Pinpoint the cell where the given text exists, returning its (x, y) midpoint coordinate. 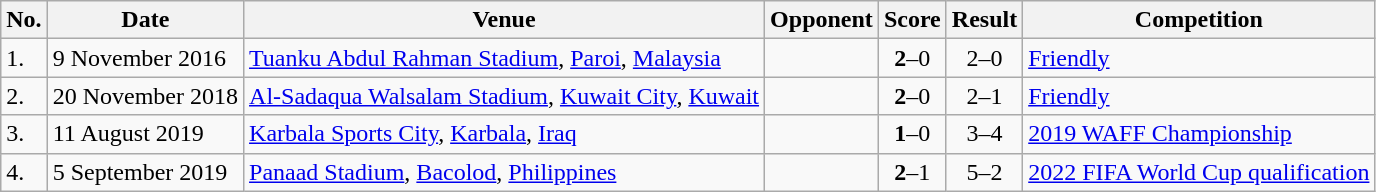
9 November 2016 (145, 58)
20 November 2018 (145, 96)
5 September 2019 (145, 172)
11 August 2019 (145, 134)
Competition (1199, 20)
Tuanku Abdul Rahman Stadium, Paroi, Malaysia (504, 58)
3–4 (984, 134)
1. (24, 58)
3. (24, 134)
Al-Sadaqua Walsalam Stadium, Kuwait City, Kuwait (504, 96)
Result (984, 20)
5–2 (984, 172)
2022 FIFA World Cup qualification (1199, 172)
Opponent (822, 20)
2. (24, 96)
No. (24, 20)
4. (24, 172)
1–0 (912, 134)
Score (912, 20)
Karbala Sports City, Karbala, Iraq (504, 134)
Panaad Stadium, Bacolod, Philippines (504, 172)
Date (145, 20)
2019 WAFF Championship (1199, 134)
Venue (504, 20)
